Find where the given text appears and provide that cell's center as [X, Y] coordinate. 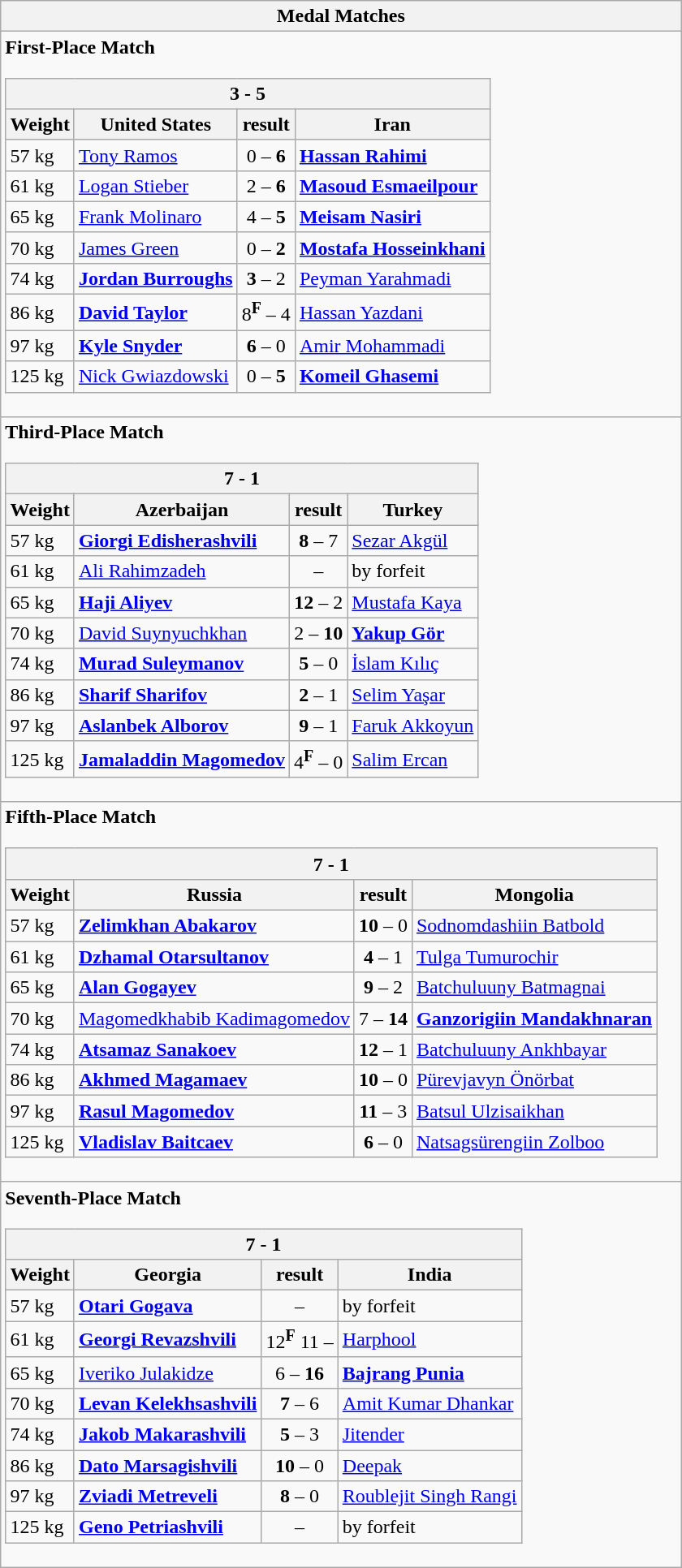
Tulga Tumurochir [534, 957]
Ganzorigiin Mandakhnaran [534, 1019]
9 – 1 [318, 726]
4 – 1 [383, 957]
0 – 6 [266, 155]
4 – 5 [266, 217]
İslam Kılıç [412, 664]
Selim Yaşar [412, 695]
Iran [392, 124]
United States [156, 124]
Sezar Akgül [412, 541]
Mostafa Hosseinkhani [392, 248]
Batchuluuny Batmagnai [534, 988]
Tony Ramos [156, 155]
12F 11 – [300, 1339]
2 – 6 [266, 186]
11 – 3 [383, 1111]
Akhmed Magamaev [214, 1080]
Pürevjavyn Önörbat [534, 1080]
Batchuluuny Ankhbayar [534, 1049]
Bajrang Punia [429, 1372]
Sharif Sharifov [182, 695]
Nick Gwiazdowski [156, 377]
5 – 3 [300, 1435]
Russia [214, 895]
Logan Stieber [156, 186]
Komeil Ghasemi [392, 377]
9 – 2 [383, 988]
7 – 6 [300, 1403]
Salim Ercan [412, 760]
Magomedkhabib Kadimagomedov [214, 1019]
Yakup Gör [412, 633]
Iveriko Julakidze [167, 1372]
8 – 7 [318, 541]
Medal Matches [341, 16]
Roublejit Singh Rangi [429, 1497]
8 – 0 [300, 1497]
3 – 2 [266, 278]
Atsamaz Sanakoev [214, 1049]
Haji Aliyev [182, 602]
Georgi Revazshvili [167, 1339]
4F – 0 [318, 760]
2 – 10 [318, 633]
Zelimkhan Abakarov [214, 926]
Harphool [429, 1339]
2 – 1 [318, 695]
7 – 14 [383, 1019]
Mustafa Kaya [412, 602]
Hassan Yazdani [392, 313]
Turkey [412, 510]
Deepak [429, 1466]
Azerbaijan [182, 510]
Hassan Rahimi [392, 155]
Batsul Ulzisaikhan [534, 1111]
Natsagsürengiin Zolboo [534, 1142]
Sodnomdashiin Batbold [534, 926]
Vladislav Baitcaev [214, 1142]
12 – 2 [318, 602]
Jitender [429, 1435]
Alan Gogayev [214, 988]
Masoud Esmaeilpour [392, 186]
0 – 2 [266, 248]
Kyle Snyder [156, 346]
Jamaladdin Magomedov [182, 760]
Frank Molinaro [156, 217]
Murad Suleymanov [182, 664]
Zviadi Metreveli [167, 1497]
Aslanbek Alborov [182, 726]
Jakob Makarashvili [167, 1435]
Dato Marsagishvili [167, 1466]
David Taylor [156, 313]
Faruk Akkoyun [412, 726]
James Green [156, 248]
5 – 0 [318, 664]
Rasul Magomedov [214, 1111]
Mongolia [534, 895]
0 – 5 [266, 377]
Georgia [167, 1275]
Meisam Nasiri [392, 217]
Jordan Burroughs [156, 278]
3 - 5 [248, 93]
Geno Petriashvili [167, 1527]
Giorgi Edisherashvili [182, 541]
Dzhamal Otarsultanov [214, 957]
Amir Mohammadi [392, 346]
12 – 1 [383, 1049]
Levan Kelekhsashvili [167, 1403]
India [429, 1275]
6 – 16 [300, 1372]
Otari Gogava [167, 1306]
Ali Rahimzadeh [182, 571]
Peyman Yarahmadi [392, 278]
David Suynyuchkhan [182, 633]
Amit Kumar Dhankar [429, 1403]
8F – 4 [266, 313]
